Extract the [X, Y] coordinate from the center of the cell holding the provided text.  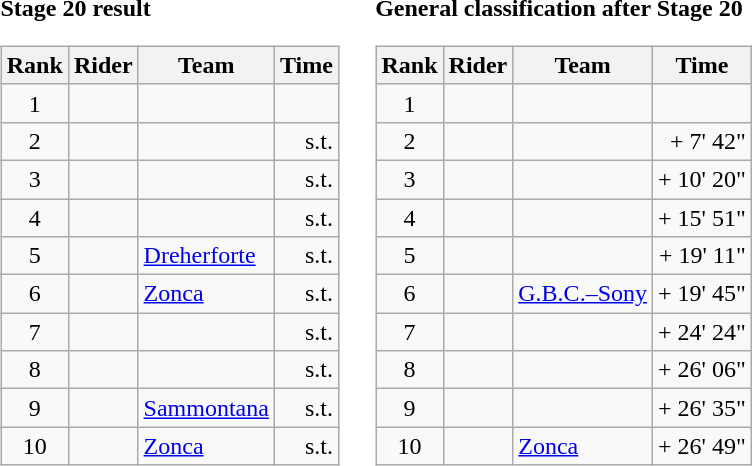
+ 26' 06" [702, 370]
+ 24' 24" [702, 332]
+ 7' 42" [702, 141]
+ 19' 45" [702, 294]
Dreherforte [206, 256]
G.B.C.–Sony [583, 294]
Sammontana [206, 408]
+ 15' 51" [702, 217]
+ 19' 11" [702, 256]
+ 26' 49" [702, 446]
+ 10' 20" [702, 179]
+ 26' 35" [702, 408]
